Scan for the cell matching the given text and deliver its [X, Y] coordinate at center. 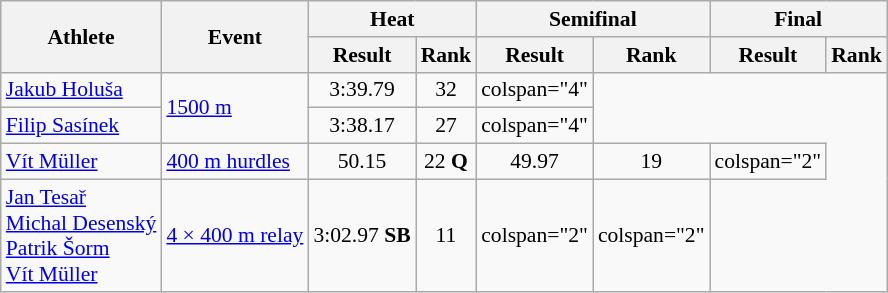
Jakub Holuša [82, 90]
1500 m [234, 108]
50.15 [362, 162]
Semifinal [592, 19]
Heat [392, 19]
400 m hurdles [234, 162]
22 Q [446, 162]
Event [234, 36]
11 [446, 235]
Vít Müller [82, 162]
Final [798, 19]
32 [446, 90]
49.97 [534, 162]
3:02.97 SB [362, 235]
4 × 400 m relay [234, 235]
19 [652, 162]
3:39.79 [362, 90]
27 [446, 126]
Jan TesařMichal DesenskýPatrik ŠormVít Müller [82, 235]
3:38.17 [362, 126]
Filip Sasínek [82, 126]
Athlete [82, 36]
